For the text-containing cell, return its midpoint in (X, Y) coordinate format. 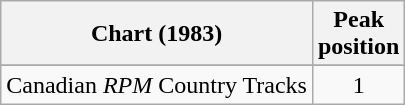
1 (358, 85)
Peakposition (358, 34)
Chart (1983) (157, 34)
Canadian RPM Country Tracks (157, 85)
